Find where the given text appears and provide that cell's center as (X, Y) coordinate. 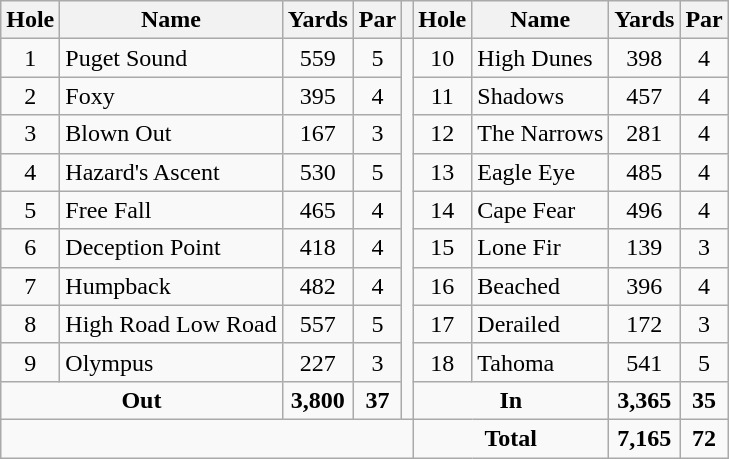
Cape Fear (540, 210)
398 (644, 58)
Beached (540, 286)
530 (318, 172)
395 (318, 96)
37 (377, 400)
Deception Point (171, 248)
Total (511, 438)
465 (318, 210)
Out (142, 400)
Lone Fir (540, 248)
Derailed (540, 324)
In (511, 400)
High Road Low Road (171, 324)
Olympus (171, 362)
418 (318, 248)
Hazard's Ascent (171, 172)
457 (644, 96)
3,365 (644, 400)
18 (442, 362)
559 (318, 58)
10 (442, 58)
281 (644, 134)
2 (30, 96)
485 (644, 172)
167 (318, 134)
496 (644, 210)
72 (704, 438)
Eagle Eye (540, 172)
Foxy (171, 96)
Humpback (171, 286)
Shadows (540, 96)
3,800 (318, 400)
139 (644, 248)
1 (30, 58)
557 (318, 324)
13 (442, 172)
High Dunes (540, 58)
396 (644, 286)
17 (442, 324)
12 (442, 134)
541 (644, 362)
15 (442, 248)
9 (30, 362)
227 (318, 362)
16 (442, 286)
11 (442, 96)
Puget Sound (171, 58)
8 (30, 324)
482 (318, 286)
7,165 (644, 438)
35 (704, 400)
Free Fall (171, 210)
172 (644, 324)
7 (30, 286)
14 (442, 210)
The Narrows (540, 134)
Blown Out (171, 134)
Tahoma (540, 362)
6 (30, 248)
